From the cell containing the given text, extract its center point as (x, y) coordinate. 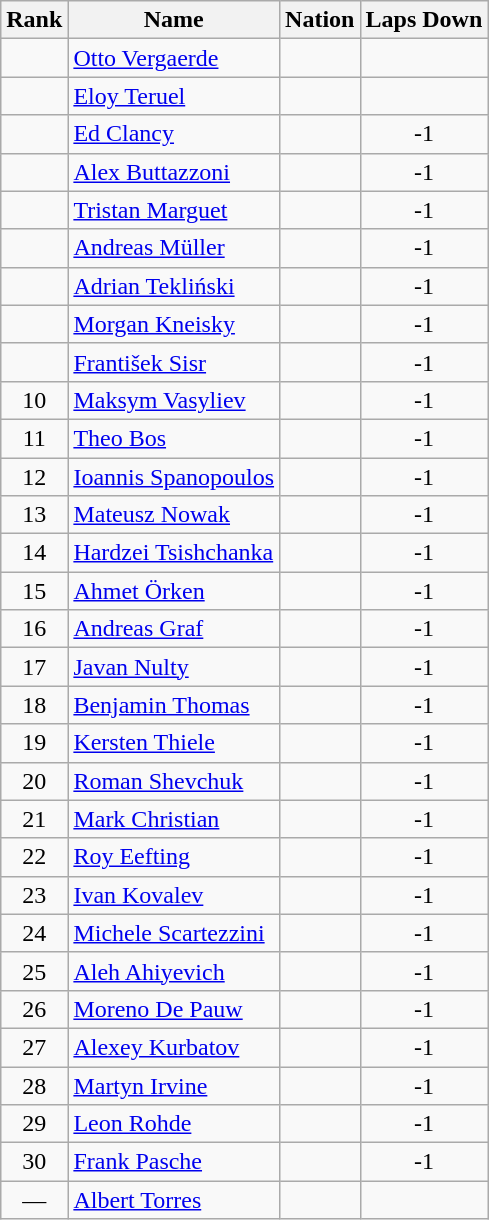
10 (34, 400)
17 (34, 667)
Ed Clancy (174, 134)
Michele Scartezzini (174, 933)
Adrian Tekliński (174, 286)
20 (34, 781)
22 (34, 857)
Roman Shevchuk (174, 781)
Moreno De Pauw (174, 1009)
Mark Christian (174, 819)
Nation (320, 20)
13 (34, 515)
Benjamin Thomas (174, 705)
Kersten Thiele (174, 743)
Eloy Teruel (174, 96)
23 (34, 895)
Javan Nulty (174, 667)
Ioannis Spanopoulos (174, 477)
Tristan Marguet (174, 210)
Laps Down (424, 20)
25 (34, 971)
František Sisr (174, 362)
Leon Rohde (174, 1124)
Ahmet Örken (174, 591)
Hardzei Tsishchanka (174, 553)
Andreas Graf (174, 629)
15 (34, 591)
24 (34, 933)
Albert Torres (174, 1200)
14 (34, 553)
Alexey Kurbatov (174, 1047)
12 (34, 477)
29 (34, 1124)
— (34, 1200)
Andreas Müller (174, 248)
Ivan Kovalev (174, 895)
Mateusz Nowak (174, 515)
Martyn Irvine (174, 1085)
30 (34, 1162)
Alex Buttazzoni (174, 172)
19 (34, 743)
Aleh Ahiyevich (174, 971)
Maksym Vasyliev (174, 400)
28 (34, 1085)
26 (34, 1009)
27 (34, 1047)
Morgan Kneisky (174, 324)
18 (34, 705)
11 (34, 438)
Rank (34, 20)
Otto Vergaerde (174, 58)
16 (34, 629)
Theo Bos (174, 438)
Frank Pasche (174, 1162)
Roy Eefting (174, 857)
Name (174, 20)
21 (34, 819)
